Scan for the cell matching the given text and deliver its [X, Y] coordinate at center. 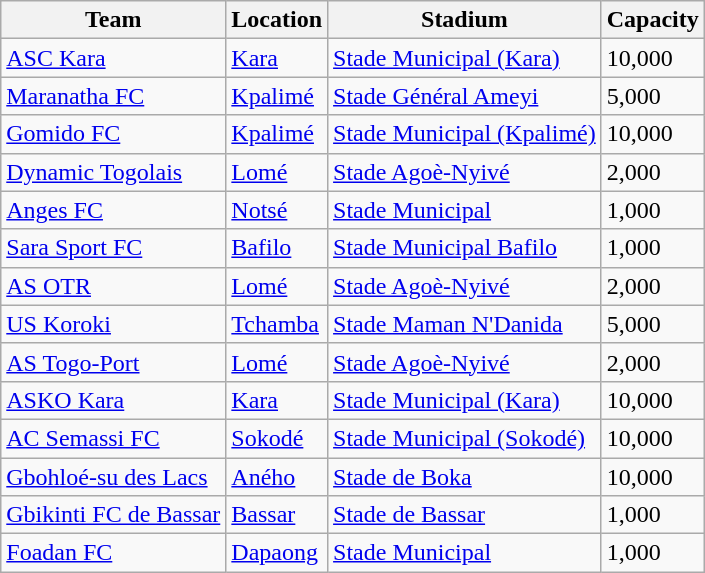
Aného [277, 477]
Location [277, 20]
Capacity [652, 20]
Stadium [465, 20]
Stade Municipal Bafilo [465, 248]
Bafilo [277, 248]
Dapaong [277, 553]
Foadan FC [114, 553]
Gbohloé-su des Lacs [114, 477]
AC Semassi FC [114, 438]
US Koroki [114, 324]
Anges FC [114, 210]
Stade Maman N'Danida [465, 324]
Team [114, 20]
Stade Municipal (Kpalimé) [465, 134]
Notsé [277, 210]
Sokodé [277, 438]
ASKO Kara [114, 400]
Dynamic Togolais [114, 172]
AS OTR [114, 286]
Sara Sport FC [114, 248]
Tchamba [277, 324]
Gbikinti FC de Bassar [114, 515]
Maranatha FC [114, 96]
AS Togo-Port [114, 362]
Stade de Boka [465, 477]
Stade Général Ameyi [465, 96]
Stade de Bassar [465, 515]
ASC Kara [114, 58]
Bassar [277, 515]
Stade Municipal (Sokodé) [465, 438]
Gomido FC [114, 134]
